Capture the cell that displays the provided text and extract its [X, Y] central coordinate. 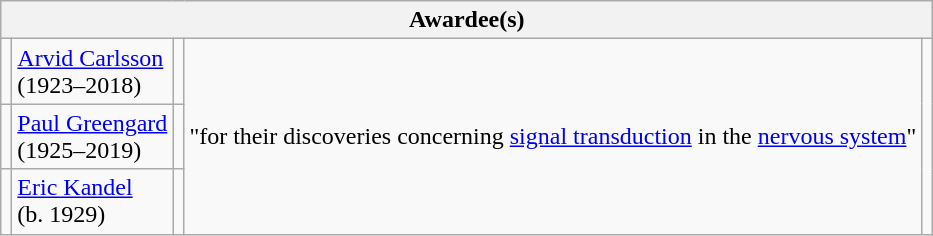
Arvid Carlsson(1923–2018) [92, 72]
"for their discoveries concerning signal transduction in the nervous system" [553, 136]
Paul Greengard(1925–2019) [92, 136]
Awardee(s) [467, 20]
Eric Kandel(b. 1929) [92, 202]
